Extract the [x, y] coordinate from the center of the cell holding the provided text.  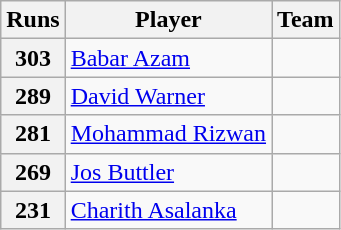
303 [33, 58]
Mohammad Rizwan [168, 134]
231 [33, 210]
269 [33, 172]
Jos Buttler [168, 172]
281 [33, 134]
Runs [33, 20]
289 [33, 96]
David Warner [168, 96]
Babar Azam [168, 58]
Charith Asalanka [168, 210]
Player [168, 20]
Team [306, 20]
